Extract the (x, y) coordinate from the center of the cell holding the provided text.  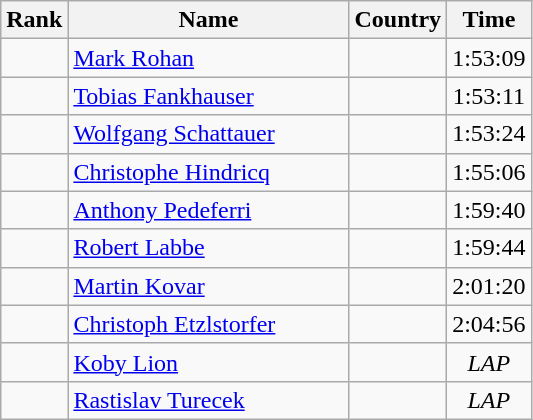
Rastislav Turecek (208, 400)
2:04:56 (489, 324)
Christophe Hindricq (208, 172)
1:53:09 (489, 58)
2:01:20 (489, 286)
Rank (34, 20)
1:53:11 (489, 96)
1:59:40 (489, 210)
Tobias Fankhauser (208, 96)
Koby Lion (208, 362)
1:59:44 (489, 248)
1:55:06 (489, 172)
Wolfgang Schattauer (208, 134)
Time (489, 20)
Robert Labbe (208, 248)
Mark Rohan (208, 58)
1:53:24 (489, 134)
Anthony Pedeferri (208, 210)
Name (208, 20)
Christoph Etzlstorfer (208, 324)
Martin Kovar (208, 286)
Country (398, 20)
